From the cell containing the given text, extract its center point as [x, y] coordinate. 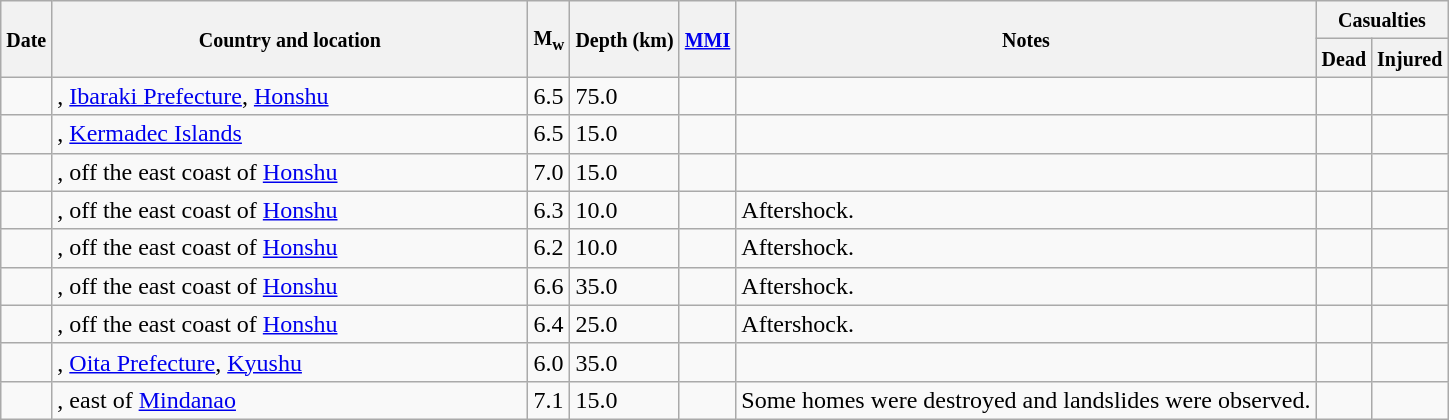
, Ibaraki Prefecture, Honshu [290, 96]
, east of Mindanao [290, 400]
Some homes were destroyed and landslides were observed. [1026, 400]
6.0 [549, 362]
MMI [708, 39]
Casualties [1382, 20]
7.1 [549, 400]
Dead [1344, 58]
, Kermadec Islands [290, 134]
Country and location [290, 39]
75.0 [624, 96]
, Oita Prefecture, Kyushu [290, 362]
Injured [1410, 58]
Depth (km) [624, 39]
6.6 [549, 286]
6.2 [549, 248]
Notes [1026, 39]
Mw [549, 39]
25.0 [624, 324]
6.4 [549, 324]
6.3 [549, 210]
7.0 [549, 172]
Date [26, 39]
